From the cell containing the given text, extract its center point as (x, y) coordinate. 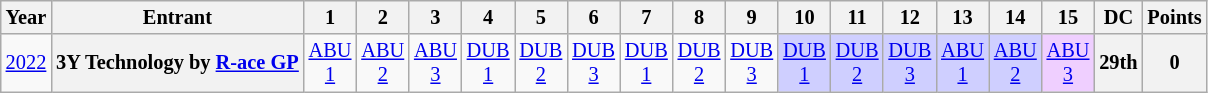
1 (330, 17)
7 (646, 17)
13 (962, 17)
10 (804, 17)
0 (1175, 63)
14 (1016, 17)
3Y Technology by R-ace GP (177, 63)
11 (858, 17)
5 (540, 17)
4 (488, 17)
2022 (26, 63)
Entrant (177, 17)
8 (700, 17)
12 (910, 17)
29th (1118, 63)
6 (594, 17)
2 (382, 17)
9 (752, 17)
Points (1175, 17)
15 (1068, 17)
Year (26, 17)
DC (1118, 17)
3 (436, 17)
